Provide the (X, Y) coordinate of the cell's center where the given text is located.  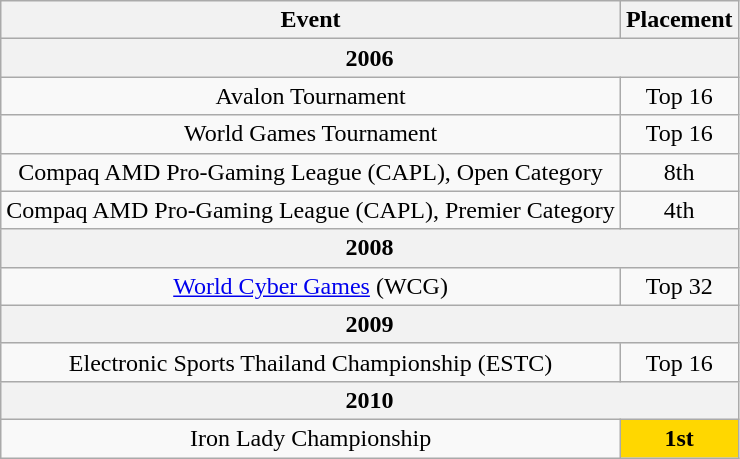
2009 (370, 324)
Electronic Sports Thailand Championship (ESTC) (311, 362)
Top 32 (679, 286)
2010 (370, 400)
Iron Lady Championship (311, 438)
World Games Tournament (311, 134)
Placement (679, 20)
Compaq AMD Pro-Gaming League (CAPL), Open Category (311, 172)
Avalon Tournament (311, 96)
Compaq AMD Pro-Gaming League (CAPL), Premier Category (311, 210)
8th (679, 172)
Event (311, 20)
2008 (370, 248)
4th (679, 210)
1st (679, 438)
2006 (370, 58)
World Cyber Games (WCG) (311, 286)
